Scan for the cell matching the given text and deliver its [x, y] coordinate at center. 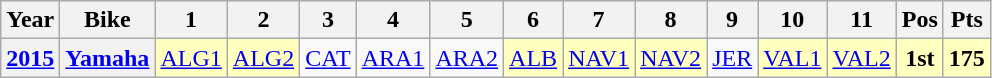
ARA1 [393, 58]
11 [862, 20]
Bike [108, 20]
2 [263, 20]
Pos [920, 20]
7 [599, 20]
CAT [328, 58]
ARA2 [467, 58]
10 [792, 20]
NAV2 [671, 58]
9 [732, 20]
Yamaha [108, 58]
ALG1 [191, 58]
8 [671, 20]
2015 [30, 58]
ALB [534, 58]
NAV1 [599, 58]
Year [30, 20]
VAL1 [792, 58]
ALG2 [263, 58]
3 [328, 20]
4 [393, 20]
VAL2 [862, 58]
6 [534, 20]
Pts [966, 20]
5 [467, 20]
1st [920, 58]
175 [966, 58]
JER [732, 58]
1 [191, 20]
